Determine the (x, y) coordinate at the center of the cell enclosing the given text.  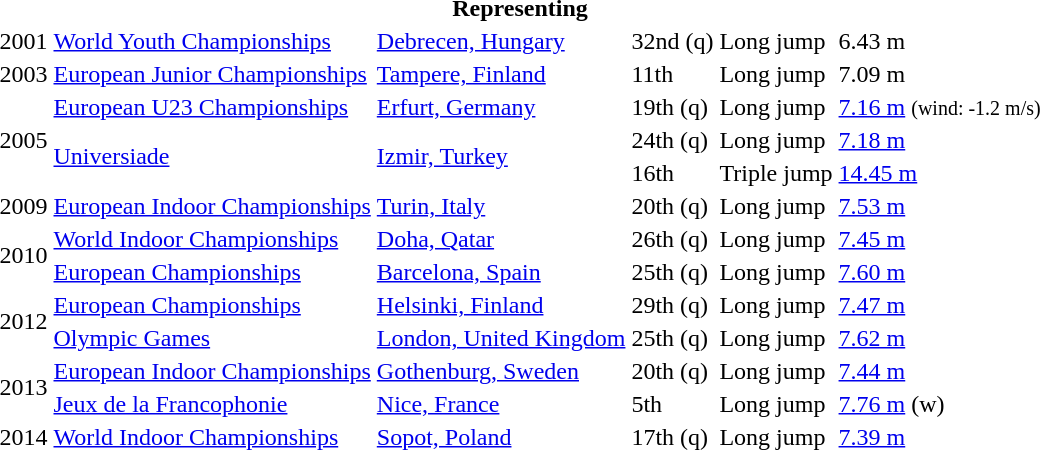
European U23 Championships (212, 107)
Tampere, Finland (501, 74)
24th (q) (672, 140)
Nice, France (501, 404)
Turin, Italy (501, 206)
5th (672, 404)
29th (q) (672, 305)
London, United Kingdom (501, 338)
Doha, Qatar (501, 239)
European Junior Championships (212, 74)
19th (q) (672, 107)
32nd (q) (672, 41)
11th (672, 74)
Gothenburg, Sweden (501, 371)
Erfurt, Germany (501, 107)
Triple jump (776, 173)
Olympic Games (212, 338)
16th (672, 173)
Universiade (212, 156)
World Youth Championships (212, 41)
Barcelona, Spain (501, 272)
Jeux de la Francophonie (212, 404)
Izmir, Turkey (501, 156)
World Indoor Championships (212, 239)
Helsinki, Finland (501, 305)
26th (q) (672, 239)
Debrecen, Hungary (501, 41)
